Extract the [X, Y] coordinate from the center of the cell holding the provided text.  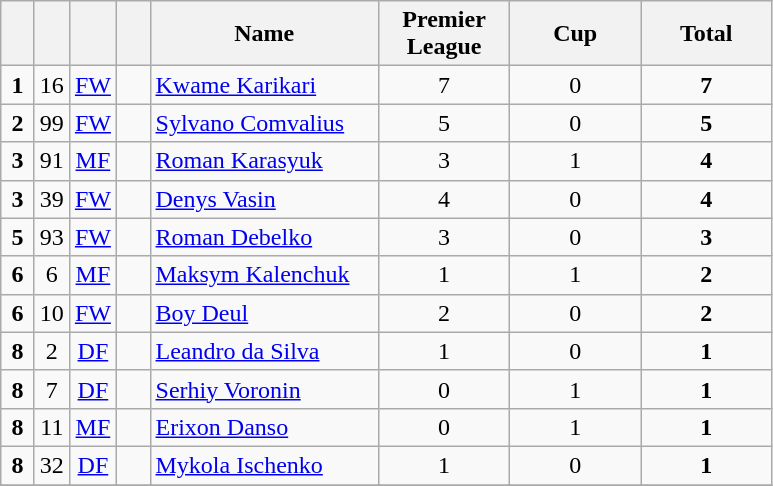
Sylvano Comvalius [264, 123]
91 [52, 161]
10 [52, 313]
Serhiy Voronin [264, 389]
Maksym Kalenchuk [264, 275]
Boy Deul [264, 313]
11 [52, 427]
Kwame Karikari [264, 85]
16 [52, 85]
Roman Karasyuk [264, 161]
Total [706, 34]
39 [52, 199]
Premier League [444, 34]
Cup [576, 34]
Mykola Ischenko [264, 465]
99 [52, 123]
Leandro da Silva [264, 351]
93 [52, 237]
Erixon Danso [264, 427]
32 [52, 465]
Roman Debelko [264, 237]
Name [264, 34]
Denys Vasin [264, 199]
